Capture the cell that displays the provided text and extract its [x, y] central coordinate. 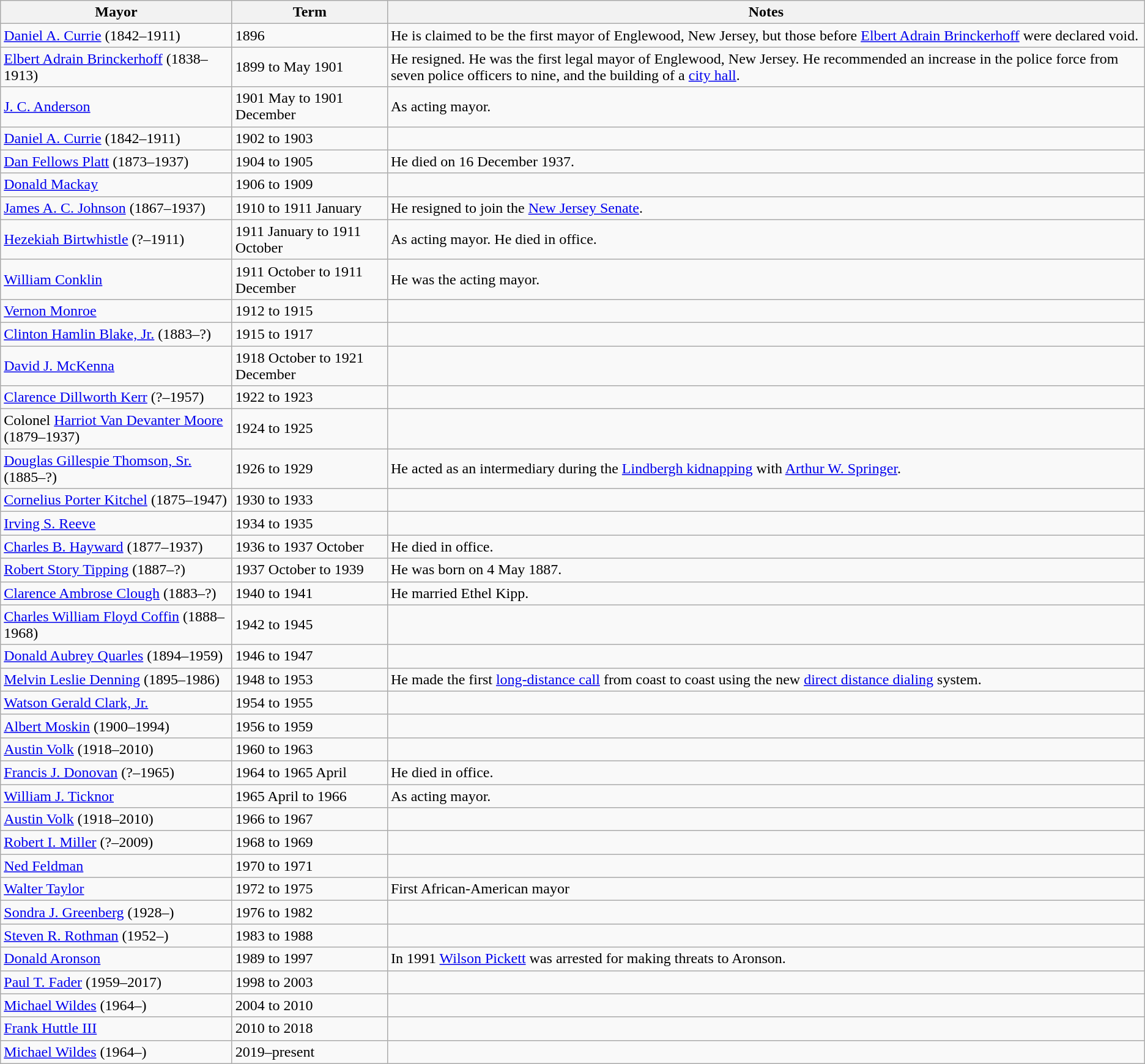
1937 October to 1939 [309, 570]
1901 May to 1901 December [309, 106]
1910 to 1911 January [309, 208]
Steven R. Rothman (1952–) [116, 936]
Dan Fellows Platt (1873–1937) [116, 161]
Frank Huttle III [116, 1029]
First African-American mayor [766, 889]
Watson Gerald Clark, Jr. [116, 703]
1911 October to 1911 December [309, 279]
1918 October to 1921 December [309, 366]
Albert Moskin (1900–1994) [116, 726]
Mayor [116, 12]
David J. McKenna [116, 366]
Colonel Harriot Van Devanter Moore (1879–1937) [116, 429]
1970 to 1971 [309, 866]
Clarence Dillworth Kerr (?–1957) [116, 397]
Notes [766, 12]
He acted as an intermediary during the Lindbergh kidnapping with Arthur W. Springer. [766, 468]
2010 to 2018 [309, 1029]
1956 to 1959 [309, 726]
J. C. Anderson [116, 106]
1915 to 1917 [309, 334]
2004 to 2010 [309, 1005]
1902 to 1903 [309, 138]
Ned Feldman [116, 866]
1968 to 1969 [309, 843]
1936 to 1937 October [309, 547]
1942 to 1945 [309, 625]
2019–present [309, 1052]
1946 to 1947 [309, 656]
Donald Aronson [116, 959]
James A. C. Johnson (1867–1937) [116, 208]
1948 to 1953 [309, 679]
Clinton Hamlin Blake, Jr. (1883–?) [116, 334]
He made the first long-distance call from coast to coast using the new direct distance dialing system. [766, 679]
Term [309, 12]
1924 to 1925 [309, 429]
1912 to 1915 [309, 311]
In 1991 Wilson Pickett was arrested for making threats to Aronson. [766, 959]
1964 to 1965 April [309, 772]
1934 to 1935 [309, 523]
1989 to 1997 [309, 959]
Robert Story Tipping (1887–?) [116, 570]
Donald Aubrey Quarles (1894–1959) [116, 656]
1906 to 1909 [309, 185]
1965 April to 1966 [309, 796]
1926 to 1929 [309, 468]
Irving S. Reeve [116, 523]
He married Ethel Kipp. [766, 593]
He is claimed to be the first mayor of Englewood, New Jersey, but those before Elbert Adrain Brinckerhoff were declared void. [766, 35]
1904 to 1905 [309, 161]
1960 to 1963 [309, 749]
He resigned to join the New Jersey Senate. [766, 208]
He died on 16 December 1937. [766, 161]
1899 to May 1901 [309, 67]
Clarence Ambrose Clough (1883–?) [116, 593]
1940 to 1941 [309, 593]
1954 to 1955 [309, 703]
Paul T. Fader (1959–2017) [116, 982]
1922 to 1923 [309, 397]
He was the acting mayor. [766, 279]
Cornelius Porter Kitchel (1875–1947) [116, 500]
Robert I. Miller (?–2009) [116, 843]
He was born on 4 May 1887. [766, 570]
1972 to 1975 [309, 889]
1976 to 1982 [309, 912]
Charles B. Hayward (1877–1937) [116, 547]
Francis J. Donovan (?–1965) [116, 772]
William J. Ticknor [116, 796]
Walter Taylor [116, 889]
Elbert Adrain Brinckerhoff (1838–1913) [116, 67]
William Conklin [116, 279]
Hezekiah Birtwhistle (?–1911) [116, 240]
Sondra J. Greenberg (1928–) [116, 912]
Douglas Gillespie Thomson, Sr. (1885–?) [116, 468]
1911 January to 1911 October [309, 240]
Charles William Floyd Coffin (1888–1968) [116, 625]
1896 [309, 35]
1966 to 1967 [309, 819]
As acting mayor. He died in office. [766, 240]
1930 to 1933 [309, 500]
Donald Mackay [116, 185]
1983 to 1988 [309, 936]
1998 to 2003 [309, 982]
Melvin Leslie Denning (1895–1986) [116, 679]
Vernon Monroe [116, 311]
